Extract the (X, Y) coordinate from the center of the cell holding the provided text.  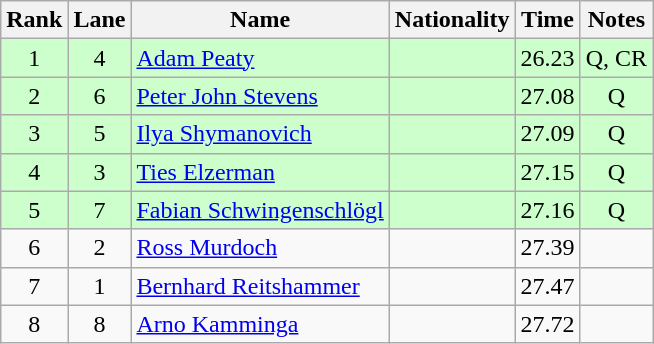
Adam Peaty (260, 58)
Time (548, 20)
27.08 (548, 96)
26.23 (548, 58)
Fabian Schwingenschlögl (260, 210)
Lane (100, 20)
Rank (34, 20)
27.47 (548, 286)
Bernhard Reitshammer (260, 286)
Peter John Stevens (260, 96)
27.39 (548, 248)
27.16 (548, 210)
Notes (616, 20)
Nationality (452, 20)
Ilya Shymanovich (260, 134)
Ties Elzerman (260, 172)
Ross Murdoch (260, 248)
Name (260, 20)
27.15 (548, 172)
Arno Kamminga (260, 324)
Q, CR (616, 58)
27.72 (548, 324)
27.09 (548, 134)
